Detect which cell encompasses the target text, then output its [x, y] center coordinate. 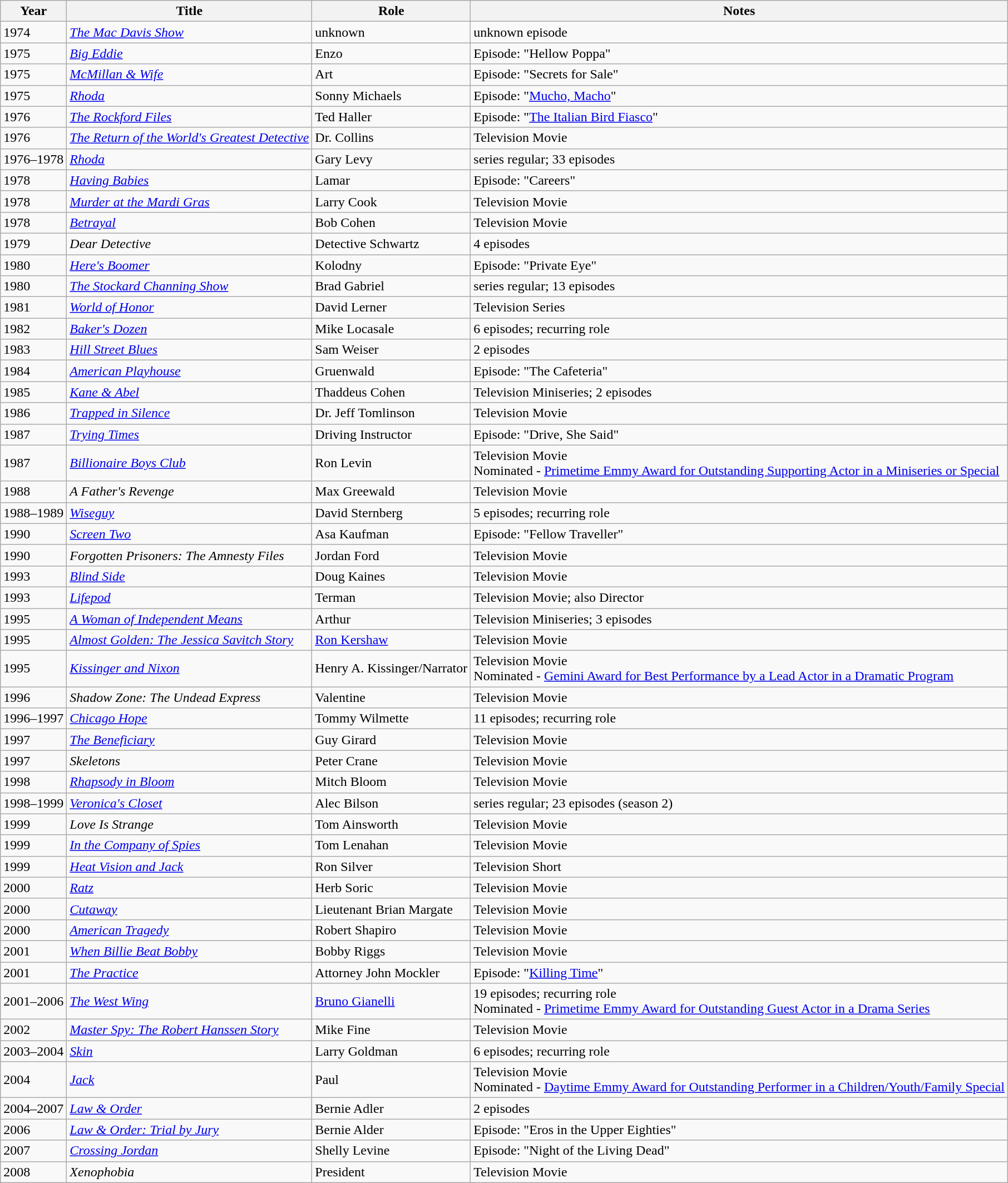
Hill Street Blues [189, 350]
1986 [33, 413]
2008 [33, 1172]
Blind Side [189, 576]
Kolodny [392, 265]
Tom Ainsworth [392, 824]
unknown [392, 32]
Skeletons [189, 761]
World of Honor [189, 308]
1996 [33, 697]
McMillan & Wife [189, 75]
Robert Shapiro [392, 930]
The West Wing [189, 1001]
Baker's Dozen [189, 329]
Episode: "Killing Time" [739, 973]
Mike Locasale [392, 329]
1988–1989 [33, 513]
Screen Two [189, 534]
Betrayal [189, 222]
1998 [33, 782]
A Father's Revenge [189, 492]
series regular; 23 episodes (season 2) [739, 803]
Wiseguy [189, 513]
President [392, 1172]
Title [189, 11]
Kane & Abel [189, 392]
Herb Soric [392, 888]
Jordan Ford [392, 555]
series regular; 13 episodes [739, 286]
2002 [33, 1030]
Henry A. Kissinger/Narrator [392, 669]
2001–2006 [33, 1001]
Ratz [189, 888]
Veronica's Closet [189, 803]
The Rockford Files [189, 117]
Asa Kaufman [392, 534]
The Mac Davis Show [189, 32]
Episode: "Hellow Poppa" [739, 53]
19 episodes; recurring roleNominated - Primetime Emmy Award for Outstanding Guest Actor in a Drama Series [739, 1001]
1983 [33, 350]
Trapped in Silence [189, 413]
Episode: "The Cafeteria" [739, 371]
The Practice [189, 973]
Crossing Jordan [189, 1151]
Episode: "Night of the Living Dead" [739, 1151]
Guy Girard [392, 740]
1979 [33, 244]
Alec Bilson [392, 803]
Dr. Jeff Tomlinson [392, 413]
Gruenwald [392, 371]
Episode: "Drive, She Said" [739, 434]
Episode: "Secrets for Sale" [739, 75]
Bob Cohen [392, 222]
Larry Goldman [392, 1051]
American Playhouse [189, 371]
1996–1997 [33, 719]
1976–1978 [33, 159]
Almost Golden: The Jessica Savitch Story [189, 640]
Episode: "Fellow Traveller" [739, 534]
Year [33, 11]
Master Spy: The Robert Hanssen Story [189, 1030]
The Stockard Channing Show [189, 286]
Law & Order: Trial by Jury [189, 1130]
Episode: "Eros in the Upper Eighties" [739, 1130]
Episode: "Careers" [739, 180]
Gary Levy [392, 159]
Doug Kaines [392, 576]
Television Miniseries; 2 episodes [739, 392]
Detective Schwartz [392, 244]
Tom Lenahan [392, 845]
David Sternberg [392, 513]
Role [392, 11]
David Lerner [392, 308]
Art [392, 75]
Television MovieNominated - Primetime Emmy Award for Outstanding Supporting Actor in a Miniseries or Special [739, 463]
5 episodes; recurring role [739, 513]
Driving Instructor [392, 434]
Dr. Collins [392, 138]
Bernie Adler [392, 1108]
Television MovieNominated - Daytime Emmy Award for Outstanding Performer in a Children/Youth/Family Special [739, 1080]
Terman [392, 597]
Shelly Levine [392, 1151]
1988 [33, 492]
The Beneficiary [189, 740]
Brad Gabriel [392, 286]
2006 [33, 1130]
Ron Silver [392, 867]
1984 [33, 371]
2004 [33, 1080]
Thaddeus Cohen [392, 392]
Kissinger and Nixon [189, 669]
A Woman of Independent Means [189, 619]
Sonny Michaels [392, 96]
The Return of the World's Greatest Detective [189, 138]
Here's Boomer [189, 265]
Sam Weiser [392, 350]
Television Short [739, 867]
Enzo [392, 53]
Max Greewald [392, 492]
Television Miniseries; 3 episodes [739, 619]
Television MovieNominated - Gemini Award for Best Performance by a Lead Actor in a Dramatic Program [739, 669]
unknown episode [739, 32]
Forgotten Prisoners: The Amnesty Files [189, 555]
2004–2007 [33, 1108]
Trying Times [189, 434]
1982 [33, 329]
Billionaire Boys Club [189, 463]
series regular; 33 episodes [739, 159]
Jack [189, 1080]
Bobby Riggs [392, 951]
4 episodes [739, 244]
Paul [392, 1080]
Ron Levin [392, 463]
11 episodes; recurring role [739, 719]
Lieutenant Brian Margate [392, 909]
Ted Haller [392, 117]
Rhapsody in Bloom [189, 782]
Tommy Wilmette [392, 719]
Lifepod [189, 597]
Television Movie; also Director [739, 597]
Peter Crane [392, 761]
2007 [33, 1151]
Valentine [392, 697]
Heat Vision and Jack [189, 867]
Episode: "The Italian Bird Fiasco" [739, 117]
1985 [33, 392]
Arthur [392, 619]
Skin [189, 1051]
Bruno Gianelli [392, 1001]
Murder at the Mardi Gras [189, 201]
1974 [33, 32]
Mike Fine [392, 1030]
Episode: "Mucho, Macho" [739, 96]
Larry Cook [392, 201]
Mitch Bloom [392, 782]
Big Eddie [189, 53]
1998–1999 [33, 803]
Television Series [739, 308]
1981 [33, 308]
Love Is Strange [189, 824]
Bernie Alder [392, 1130]
Law & Order [189, 1108]
Attorney John Mockler [392, 973]
Episode: "Private Eye" [739, 265]
Xenophobia [189, 1172]
In the Company of Spies [189, 845]
Lamar [392, 180]
Shadow Zone: The Undead Express [189, 697]
2003–2004 [33, 1051]
Having Babies [189, 180]
When Billie Beat Bobby [189, 951]
Ron Kershaw [392, 640]
Notes [739, 11]
American Tragedy [189, 930]
Chicago Hope [189, 719]
Cutaway [189, 909]
Dear Detective [189, 244]
